From the cell containing the given text, extract its center point as (X, Y) coordinate. 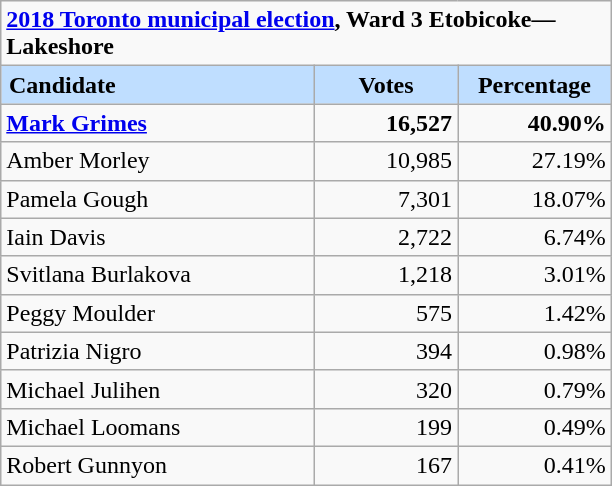
1,218 (386, 275)
0.49% (535, 427)
Michael Loomans (158, 427)
167 (386, 465)
0.79% (535, 389)
320 (386, 389)
Pamela Gough (158, 199)
2018 Toronto municipal election, Ward 3 Etobicoke—Lakeshore (306, 34)
394 (386, 351)
Peggy Moulder (158, 313)
7,301 (386, 199)
27.19% (535, 161)
0.98% (535, 351)
2,722 (386, 237)
16,527 (386, 123)
3.01% (535, 275)
Candidate (158, 85)
Robert Gunnyon (158, 465)
1.42% (535, 313)
Iain Davis (158, 237)
6.74% (535, 237)
18.07% (535, 199)
Mark Grimes (158, 123)
199 (386, 427)
Michael Julihen (158, 389)
Votes (386, 85)
Percentage (535, 85)
Patrizia Nigro (158, 351)
575 (386, 313)
Amber Morley (158, 161)
0.41% (535, 465)
10,985 (386, 161)
Svitlana Burlakova (158, 275)
40.90% (535, 123)
